Return [x, y] of the center of cell containing provided text 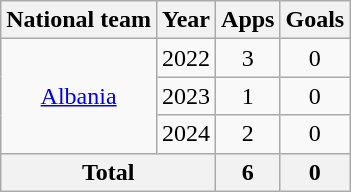
2022 [186, 58]
3 [248, 58]
1 [248, 96]
Apps [248, 20]
National team [79, 20]
Goals [315, 20]
Albania [79, 96]
2024 [186, 134]
6 [248, 172]
Total [108, 172]
Year [186, 20]
2 [248, 134]
2023 [186, 96]
